Capture the cell that displays the provided text and extract its [x, y] central coordinate. 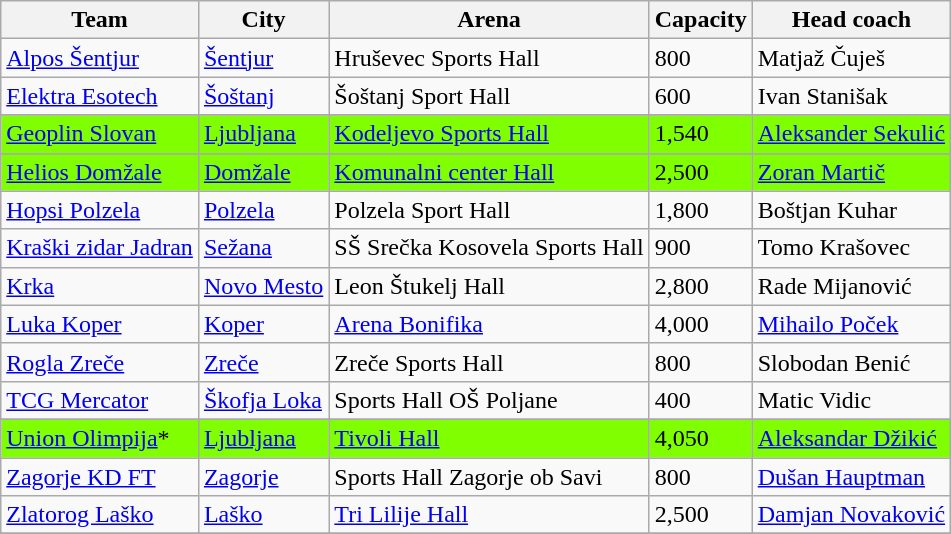
Sežana [263, 248]
Sports Hall Zagorje ob Savi [489, 477]
Tivoli Hall [489, 438]
Novo Mesto [263, 286]
Alpos Šentjur [100, 58]
Rade Mijanović [851, 286]
Arena [489, 20]
Matic Vidic [851, 400]
400 [700, 400]
City [263, 20]
600 [700, 96]
Hopsi Polzela [100, 210]
900 [700, 248]
Damjan Novaković [851, 515]
Kraški zidar Jadran [100, 248]
Kodeljevo Sports Hall [489, 134]
Polzela [263, 210]
1,800 [700, 210]
Šentjur [263, 58]
Zagorje [263, 477]
4,000 [700, 324]
Laško [263, 515]
Aleksandar Džikić [851, 438]
Team [100, 20]
Luka Koper [100, 324]
Sports Hall OŠ Poljane [489, 400]
SŠ Srečka Kosovela Sports Hall [489, 248]
Boštjan Kuhar [851, 210]
Hruševec Sports Hall [489, 58]
Zlatorog Laško [100, 515]
Capacity [700, 20]
Matjaž Čuješ [851, 58]
Zoran Martič [851, 172]
Šoštanj [263, 96]
Arena Bonifika [489, 324]
4,050 [700, 438]
Šoštanj Sport Hall [489, 96]
Mihailo Poček [851, 324]
Head coach [851, 20]
Polzela Sport Hall [489, 210]
Zreče [263, 362]
Domžale [263, 172]
1,540 [700, 134]
Elektra Esotech [100, 96]
2,800 [700, 286]
Koper [263, 324]
Komunalni center Hall [489, 172]
Tri Lilije Hall [489, 515]
Helios Domžale [100, 172]
Zagorje KD FT [100, 477]
Union Olimpija* [100, 438]
Slobodan Benić [851, 362]
Krka [100, 286]
Škofja Loka [263, 400]
Aleksander Sekulić [851, 134]
Ivan Stanišak [851, 96]
Leon Štukelj Hall [489, 286]
Rogla Zreče [100, 362]
Geoplin Slovan [100, 134]
Tomo Krašovec [851, 248]
Dušan Hauptman [851, 477]
Zreče Sports Hall [489, 362]
TCG Mercator [100, 400]
